Find where the given text appears and provide that cell's center as [X, Y] coordinate. 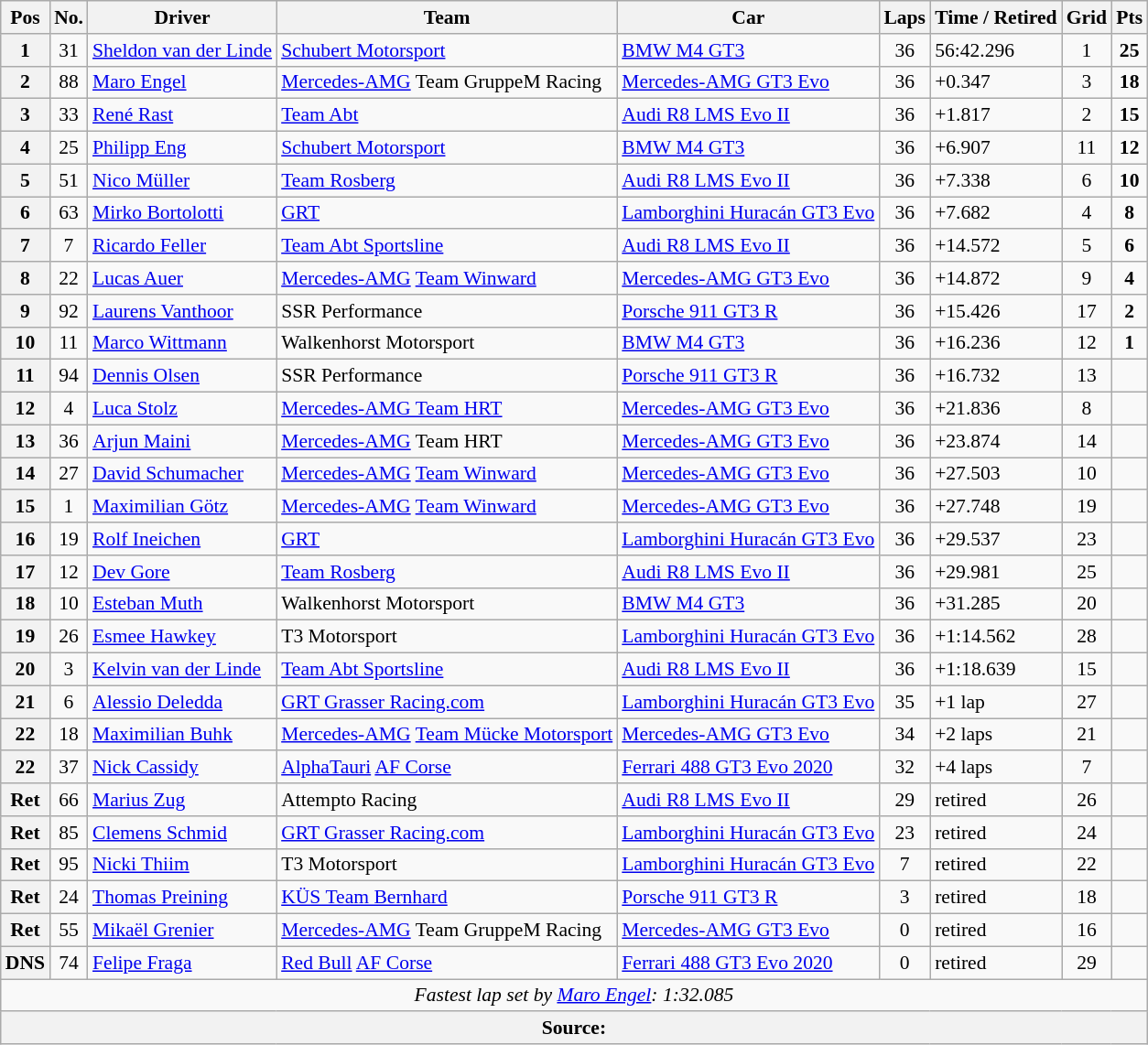
Luca Stolz [182, 409]
Marius Zug [182, 800]
55 [69, 931]
Laurens Vanthoor [182, 311]
+16.236 [996, 343]
33 [69, 115]
31 [69, 50]
92 [69, 311]
Attempto Racing [447, 800]
+29.981 [996, 572]
51 [69, 180]
Lucas Auer [182, 278]
+1:14.562 [996, 637]
Team Abt [447, 115]
+16.732 [996, 376]
Sheldon van der Linde [182, 50]
Felipe Fraga [182, 963]
Driver [182, 17]
95 [69, 865]
Mikaël Grenier [182, 931]
+1 lap [996, 702]
+31.285 [996, 604]
74 [69, 963]
Dennis Olsen [182, 376]
Time / Retired [996, 17]
No. [69, 17]
Esmee Hawkey [182, 637]
+14.572 [996, 246]
+1:18.639 [996, 670]
Mercedes-AMG Team Mücke Motorsport [447, 735]
AlphaTauri AF Corse [447, 768]
René Rast [182, 115]
+1.817 [996, 115]
Marco Wittmann [182, 343]
David Schumacher [182, 474]
Ricardo Feller [182, 246]
37 [69, 768]
+4 laps [996, 768]
Pos [26, 17]
Maro Engel [182, 82]
KÜS Team Bernhard [447, 898]
Red Bull AF Corse [447, 963]
Nicki Thiim [182, 865]
+15.426 [996, 311]
Fastest lap set by Maro Engel: 1:32.085 [574, 996]
Alessio Deledda [182, 702]
Nico Müller [182, 180]
28 [1088, 637]
Team [447, 17]
Maximilian Buhk [182, 735]
Mirko Bortolotti [182, 213]
+6.907 [996, 148]
32 [904, 768]
Philipp Eng [182, 148]
+27.503 [996, 474]
+14.872 [996, 278]
35 [904, 702]
Laps [904, 17]
34 [904, 735]
Kelvin van der Linde [182, 670]
+23.874 [996, 441]
+21.836 [996, 409]
+27.748 [996, 507]
+7.338 [996, 180]
+29.537 [996, 539]
Maximilian Götz [182, 507]
Esteban Muth [182, 604]
+0.347 [996, 82]
66 [69, 800]
63 [69, 213]
94 [69, 376]
85 [69, 833]
DNS [26, 963]
56:42.296 [996, 50]
Clemens Schmid [182, 833]
Car [748, 17]
+2 laps [996, 735]
Grid [1088, 17]
Source: [574, 1029]
+7.682 [996, 213]
Pts [1130, 17]
Dev Gore [182, 572]
Rolf Ineichen [182, 539]
Nick Cassidy [182, 768]
Arjun Maini [182, 441]
88 [69, 82]
Thomas Preining [182, 898]
